Scan for the cell matching the given text and deliver its (x, y) coordinate at center. 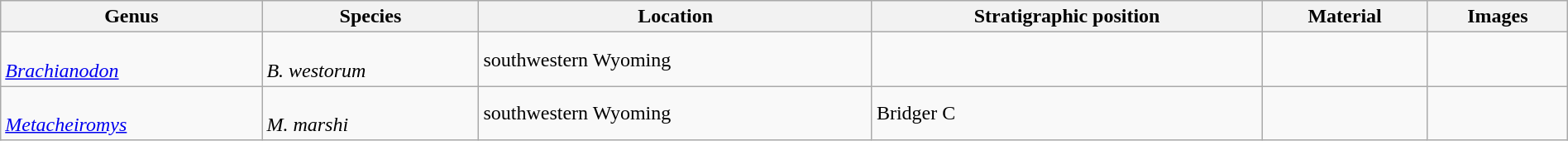
M. marshi (370, 113)
Genus (131, 17)
Species (370, 17)
Stratigraphic position (1067, 17)
Bridger C (1067, 113)
Brachianodon (131, 60)
Material (1345, 17)
B. westorum (370, 60)
Location (675, 17)
Metacheiromys (131, 113)
Images (1497, 17)
